Search for the cell housing the specified text and yield its (x, y) center coordinate. 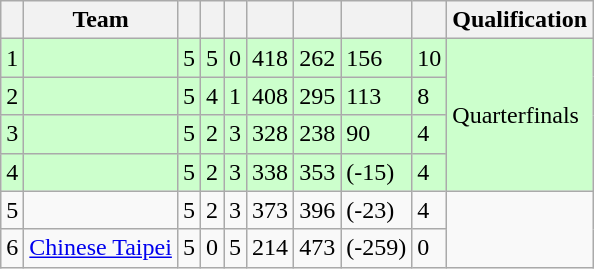
295 (318, 96)
373 (270, 210)
262 (318, 58)
156 (376, 58)
Qualification (520, 20)
396 (318, 210)
353 (318, 172)
328 (270, 134)
113 (376, 96)
Team (101, 20)
338 (270, 172)
90 (376, 134)
238 (318, 134)
418 (270, 58)
8 (430, 96)
10 (430, 58)
(-23) (376, 210)
214 (270, 248)
473 (318, 248)
Chinese Taipei (101, 248)
6 (12, 248)
408 (270, 96)
(-259) (376, 248)
Quarterfinals (520, 115)
(-15) (376, 172)
